Identify which cell holds the provided text, then report its [X, Y] central coordinate. 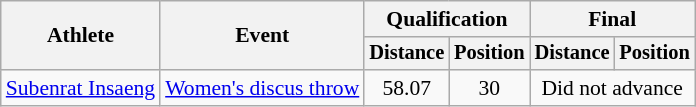
Women's discus throw [262, 88]
Athlete [80, 36]
Did not advance [612, 88]
Qualification [446, 19]
30 [489, 88]
Event [262, 36]
58.07 [406, 88]
Final [612, 19]
Subenrat Insaeng [80, 88]
